Pinpoint the cell where the given text exists, returning its (X, Y) midpoint coordinate. 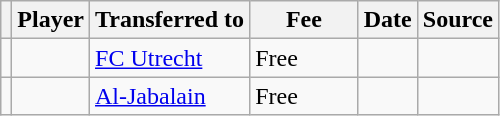
Al-Jabalain (170, 96)
Transferred to (170, 20)
Player (51, 20)
Fee (304, 20)
Source (458, 20)
Date (388, 20)
FC Utrecht (170, 58)
